Capture the cell that displays the provided text and extract its [X, Y] central coordinate. 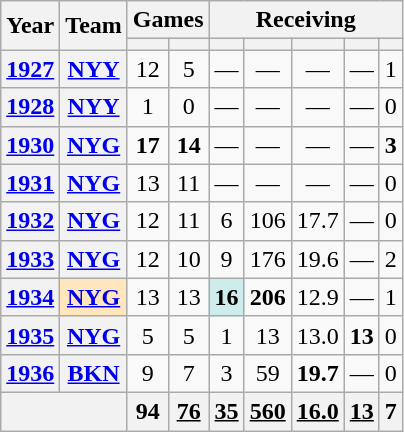
1935 [30, 335]
94 [148, 411]
16 [226, 297]
12.9 [318, 297]
Games [168, 20]
76 [188, 411]
1936 [30, 373]
1932 [30, 221]
BKN [94, 373]
19.7 [318, 373]
13.0 [318, 335]
176 [268, 259]
1933 [30, 259]
1927 [30, 69]
1934 [30, 297]
2 [390, 259]
206 [268, 297]
1928 [30, 107]
560 [268, 411]
Year [30, 26]
1931 [30, 183]
Team [94, 26]
35 [226, 411]
106 [268, 221]
19.6 [318, 259]
17 [148, 145]
6 [226, 221]
1930 [30, 145]
16.0 [318, 411]
10 [188, 259]
14 [188, 145]
Receiving [306, 20]
59 [268, 373]
17.7 [318, 221]
